Provide the (x, y) coordinate of the cell's center where the given text is located.  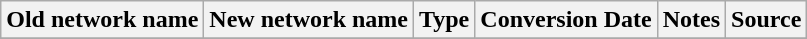
Notes (691, 20)
Type (444, 20)
Source (766, 20)
Old network name (102, 20)
Conversion Date (566, 20)
New network name (309, 20)
